Pinpoint the cell where the given text exists, returning its [X, Y] midpoint coordinate. 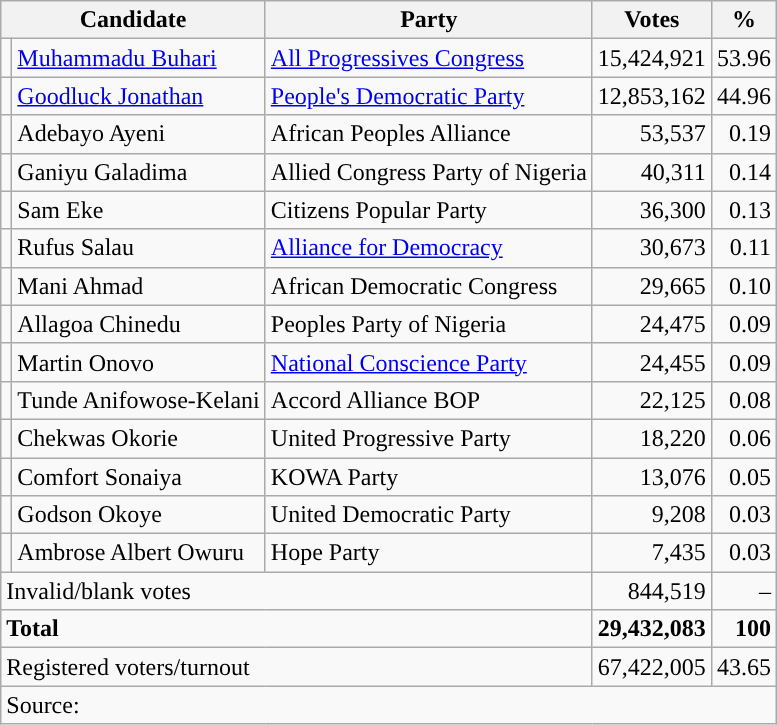
African Peoples Alliance [428, 134]
Adebayo Ayeni [139, 134]
Alliance for Democracy [428, 248]
United Democratic Party [428, 515]
36,300 [652, 210]
Chekwas Okorie [139, 438]
12,853,162 [652, 96]
43.65 [744, 667]
30,673 [652, 248]
18,220 [652, 438]
Ambrose Albert Owuru [139, 553]
Citizens Popular Party [428, 210]
Tunde Anifowose-Kelani [139, 400]
0.19 [744, 134]
Martin Onovo [139, 362]
Rufus Salau [139, 248]
United Progressive Party [428, 438]
0.06 [744, 438]
13,076 [652, 477]
% [744, 20]
Votes [652, 20]
44.96 [744, 96]
KOWA Party [428, 477]
Goodluck Jonathan [139, 96]
Muhammadu Buhari [139, 58]
Sam Eke [139, 210]
24,475 [652, 324]
53,537 [652, 134]
29,432,083 [652, 629]
Accord Alliance BOP [428, 400]
0.13 [744, 210]
Peoples Party of Nigeria [428, 324]
African Democratic Congress [428, 286]
Allied Congress Party of Nigeria [428, 172]
People's Democratic Party [428, 96]
Comfort Sonaiya [139, 477]
9,208 [652, 515]
100 [744, 629]
Godson Okoye [139, 515]
844,519 [652, 591]
Invalid/blank votes [297, 591]
0.08 [744, 400]
7,435 [652, 553]
National Conscience Party [428, 362]
0.10 [744, 286]
Party [428, 20]
– [744, 591]
67,422,005 [652, 667]
0.14 [744, 172]
Total [297, 629]
53.96 [744, 58]
15,424,921 [652, 58]
29,665 [652, 286]
Mani Ahmad [139, 286]
All Progressives Congress [428, 58]
Ganiyu Galadima [139, 172]
Registered voters/turnout [297, 667]
0.11 [744, 248]
Hope Party [428, 553]
24,455 [652, 362]
40,311 [652, 172]
Candidate [134, 20]
0.05 [744, 477]
Allagoa Chinedu [139, 324]
Source: [389, 705]
22,125 [652, 400]
